Identify which cell holds the provided text, then report its (x, y) central coordinate. 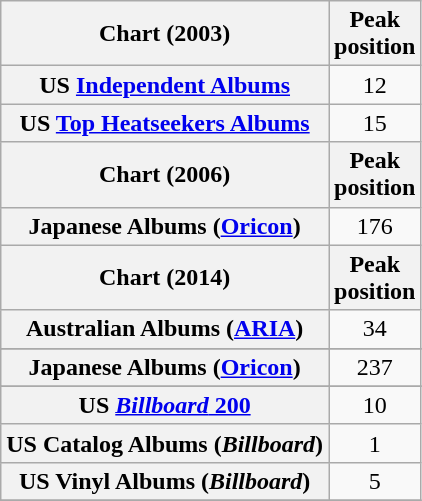
34 (375, 329)
237 (375, 367)
Chart (2003) (165, 34)
176 (375, 226)
5 (375, 481)
15 (375, 123)
US Vinyl Albums (Billboard) (165, 481)
Chart (2014) (165, 278)
US Independent Albums (165, 85)
10 (375, 405)
US Catalog Albums (Billboard) (165, 443)
Chart (2006) (165, 174)
12 (375, 85)
1 (375, 443)
US Billboard 200 (165, 405)
Australian Albums (ARIA) (165, 329)
US Top Heatseekers Albums (165, 123)
